Scan for the cell matching the given text and deliver its [x, y] coordinate at center. 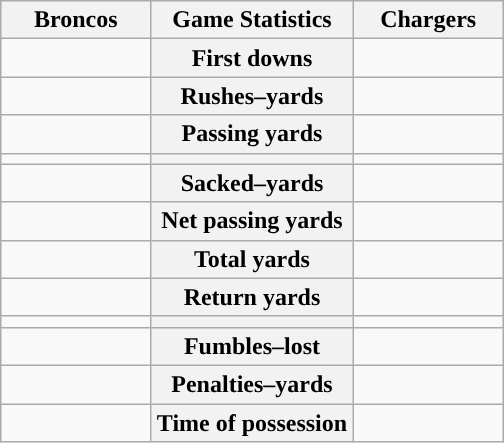
Total yards [252, 259]
First downs [252, 58]
Rushes–yards [252, 96]
Broncos [76, 20]
Sacked–yards [252, 183]
Game Statistics [252, 20]
Chargers [428, 20]
Return yards [252, 297]
Penalties–yards [252, 384]
Net passing yards [252, 221]
Time of possession [252, 423]
Passing yards [252, 134]
Fumbles–lost [252, 346]
